Scan for the cell matching the given text and deliver its [x, y] coordinate at center. 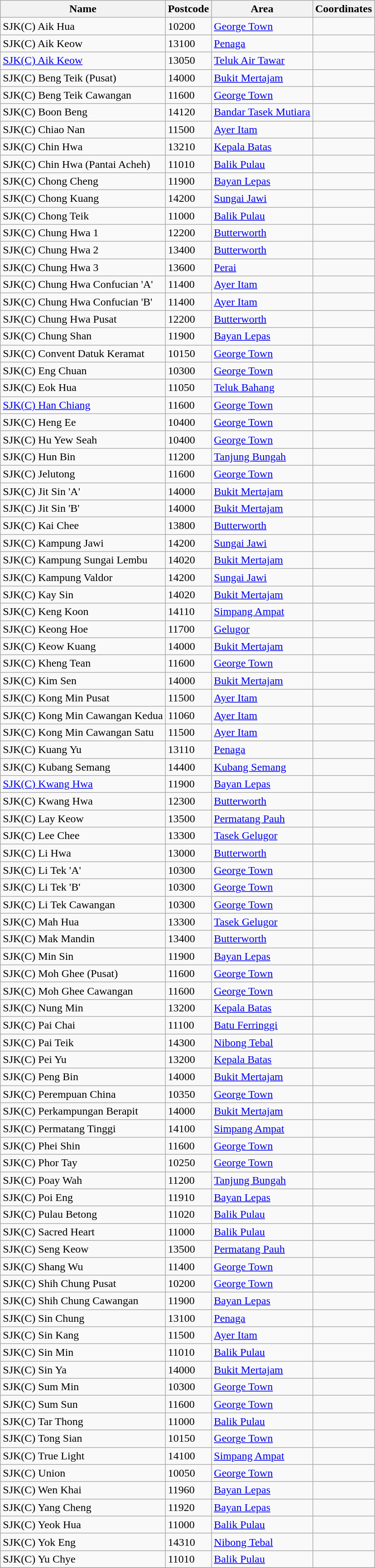
SJK(C) Mak Mandin [83, 939]
SJK(C) Moh Ghee Cawangan [83, 991]
SJK(C) Aik Hua [83, 26]
SJK(C) Keong Hoe [83, 629]
SJK(C) Yeok Hua [83, 1525]
SJK(C) Pai Teik [83, 1042]
SJK(C) Chin Hwa (Pantai Acheh) [83, 164]
SJK(C) Mah Hua [83, 922]
SJK(C) Shih Chung Cawangan [83, 1301]
Teluk Bahang [262, 388]
SJK(C) Yang Cheng [83, 1507]
SJK(C) Chung Hwa 2 [83, 250]
Bandar Tasek Mutiara [262, 112]
SJK(C) Li Tek 'B' [83, 887]
Perai [262, 267]
10350 [188, 1094]
11100 [188, 1025]
10250 [188, 1163]
13000 [188, 853]
SJK(C) Nung Min [83, 1008]
13600 [188, 267]
14110 [188, 612]
SJK(C) Chiao Nan [83, 129]
SJK(C) Kong Min Cawangan Satu [83, 732]
SJK(C) Sin Min [83, 1353]
SJK(C) Sum Min [83, 1387]
SJK(C) Pulau Betong [83, 1215]
SJK(C) Beng Teik (Pusat) [83, 78]
SJK(C) Kampung Jawi [83, 543]
SJK(C) Li Tek Cawangan [83, 905]
SJK(C) Kheng Tean [83, 663]
SJK(C) Seng Keow [83, 1249]
SJK(C) Kong Min Pusat [83, 698]
12300 [188, 801]
11700 [188, 629]
SJK(C) Li Hwa [83, 853]
SJK(C) Hu Yew Seah [83, 439]
SJK(C) Chung Hwa Pusat [83, 319]
SJK(C) Jit Sin 'A' [83, 491]
SJK(C) Convent Datuk Keramat [83, 353]
SJK(C) Tar Thong [83, 1421]
SJK(C) Wen Khai [83, 1490]
11050 [188, 388]
Teluk Air Tawar [262, 61]
SJK(C) Kampung Valdor [83, 577]
Gelugor [262, 629]
SJK(C) Moh Ghee (Pusat) [83, 973]
13800 [188, 526]
SJK(C) Chong Cheng [83, 181]
SJK(C) Min Sin [83, 956]
Kubang Semang [262, 767]
SJK(C) Perempuan China [83, 1094]
SJK(C) Han Chiang [83, 405]
SJK(C) Chin Hwa [83, 147]
SJK(C) Sin Ya [83, 1370]
SJK(C) Kim Sen [83, 681]
SJK(C) Sin Chung [83, 1318]
SJK(C) Permatang Tinggi [83, 1129]
SJK(C) Jelutong [83, 474]
SJK(C) Boon Beng [83, 112]
SJK(C) Kai Chee [83, 526]
SJK(C) Chung Shan [83, 336]
SJK(C) Heng Ee [83, 422]
SJK(C) Chong Teik [83, 216]
11020 [188, 1215]
SJK(C) Chung Hwa 3 [83, 267]
SJK(C) Kay Sin [83, 595]
SJK(C) True Light [83, 1456]
SJK(C) Poay Wah [83, 1180]
SJK(C) Keng Koon [83, 612]
SJK(C) Li Tek 'A' [83, 870]
SJK(C) Perkampungan Berapit [83, 1111]
SJK(C) Chong Kuang [83, 198]
SJK(C) Pai Chai [83, 1025]
SJK(C) Hun Bin [83, 457]
SJK(C) Beng Teik Cawangan [83, 95]
SJK(C) Eok Hua [83, 388]
SJK(C) Poi Eng [83, 1197]
SJK(C) Phei Shin [83, 1146]
Name [83, 9]
SJK(C) Lay Keow [83, 819]
SJK(C) Chung Hwa 1 [83, 233]
10050 [188, 1473]
SJK(C) Kuang Yu [83, 749]
13210 [188, 147]
11920 [188, 1507]
SJK(C) Lee Chee [83, 836]
SJK(C) Kampung Sungai Lembu [83, 560]
SJK(C) Sum Sun [83, 1404]
14310 [188, 1542]
SJK(C) Shih Chung Pusat [83, 1283]
SJK(C) Eng Chuan [83, 371]
SJK(C) Chung Hwa Confucian 'A' [83, 285]
11910 [188, 1197]
SJK(C) Shang Wu [83, 1266]
SJK(C) Kong Min Cawangan Kedua [83, 715]
13050 [188, 61]
SJK(C) Kubang Semang [83, 767]
SJK(C) Yok Eng [83, 1542]
Area [262, 9]
Postcode [188, 9]
11060 [188, 715]
SJK(C) Keow Kuang [83, 646]
SJK(C) Phor Tay [83, 1163]
SJK(C) Yu Chye [83, 1559]
SJK(C) Union [83, 1473]
SJK(C) Pei Yu [83, 1060]
14400 [188, 767]
14300 [188, 1042]
Batu Ferringgi [262, 1025]
11960 [188, 1490]
SJK(C) Tong Sian [83, 1439]
SJK(C) Sin Kang [83, 1335]
SJK(C) Jit Sin 'B' [83, 509]
14120 [188, 112]
13110 [188, 749]
SJK(C) Chung Hwa Confucian 'B' [83, 302]
Coordinates [343, 9]
SJK(C) Peng Bin [83, 1077]
SJK(C) Sacred Heart [83, 1232]
